Determine the (x, y) coordinate at the center of the cell enclosing the given text.  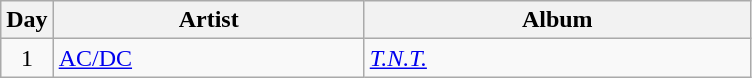
Artist (208, 20)
AC/DC (208, 58)
T.N.T. (557, 58)
Day (27, 20)
1 (27, 58)
Album (557, 20)
